Capture the cell that displays the provided text and extract its (x, y) central coordinate. 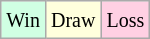
Win (24, 20)
Draw (72, 20)
Loss (126, 20)
